Identify which cell holds the provided text, then report its [x, y] central coordinate. 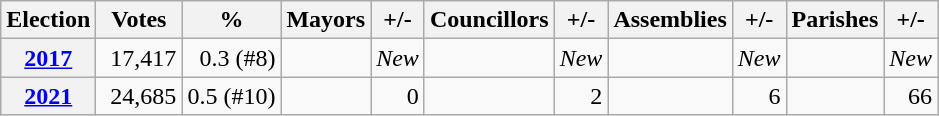
Mayors [326, 20]
Election [48, 20]
Votes [139, 20]
24,685 [139, 96]
0.3 (#8) [232, 58]
6 [759, 96]
Parishes [835, 20]
0.5 (#10) [232, 96]
66 [911, 96]
17,417 [139, 58]
2 [581, 96]
2017 [48, 58]
Councillors [489, 20]
Assemblies [670, 20]
% [232, 20]
0 [398, 96]
2021 [48, 96]
